Output the [x, y] coordinate of the center of the cell containing the given text.  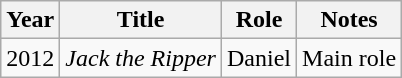
Main role [350, 58]
2012 [30, 58]
Title [141, 20]
Jack the Ripper [141, 58]
Daniel [258, 58]
Role [258, 20]
Notes [350, 20]
Year [30, 20]
